Scan for the cell matching the given text and deliver its (X, Y) coordinate at center. 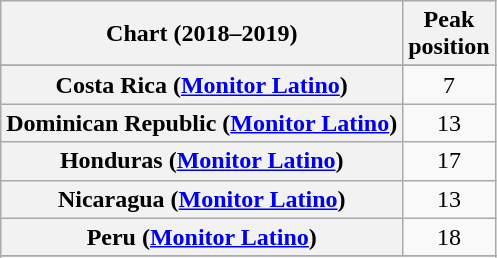
Chart (2018–2019) (202, 34)
Dominican Republic (Monitor Latino) (202, 123)
7 (449, 85)
Peru (Monitor Latino) (202, 237)
Nicaragua (Monitor Latino) (202, 199)
17 (449, 161)
Honduras (Monitor Latino) (202, 161)
Costa Rica (Monitor Latino) (202, 85)
18 (449, 237)
Peakposition (449, 34)
